Capture the cell that displays the provided text and extract its (x, y) central coordinate. 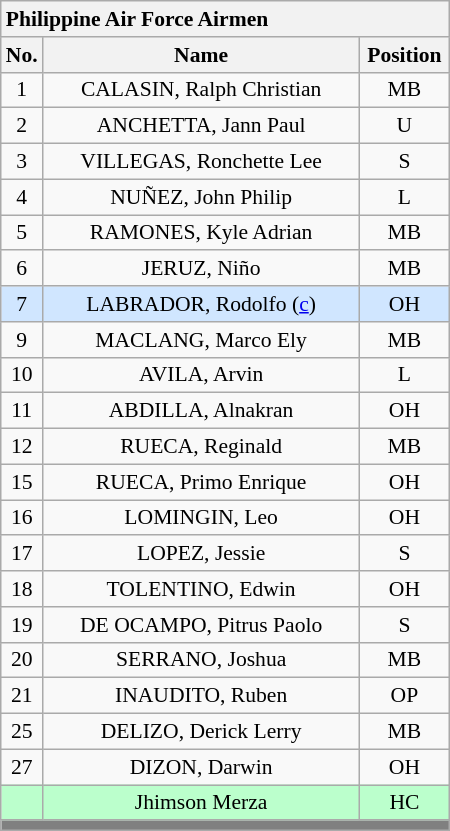
4 (22, 197)
5 (22, 233)
SERRANO, Joshua (202, 660)
3 (22, 162)
U (405, 126)
VILLEGAS, Ronchette Lee (202, 162)
DE OCAMPO, Pitrus Paolo (202, 625)
9 (22, 340)
LABRADOR, Rodolfo (c) (202, 304)
15 (22, 482)
2 (22, 126)
ABDILLA, Alnakran (202, 411)
16 (22, 518)
25 (22, 732)
19 (22, 625)
RUECA, Reginald (202, 447)
DELIZO, Derick Lerry (202, 732)
12 (22, 447)
1 (22, 90)
RUECA, Primo Enrique (202, 482)
JERUZ, Niño (202, 269)
RAMONES, Kyle Adrian (202, 233)
ANCHETTA, Jann Paul (202, 126)
21 (22, 696)
18 (22, 589)
AVILA, Arvin (202, 375)
TOLENTINO, Edwin (202, 589)
6 (22, 269)
CALASIN, Ralph Christian (202, 90)
11 (22, 411)
NUÑEZ, John Philip (202, 197)
Name (202, 55)
10 (22, 375)
Philippine Air Force Airmen (225, 19)
MACLANG, Marco Ely (202, 340)
DIZON, Darwin (202, 767)
Position (405, 55)
Jhimson Merza (202, 803)
7 (22, 304)
HC (405, 803)
INAUDITO, Ruben (202, 696)
17 (22, 554)
LOMINGIN, Leo (202, 518)
No. (22, 55)
27 (22, 767)
OP (405, 696)
LOPEZ, Jessie (202, 554)
20 (22, 660)
